Determine the (x, y) coordinate at the center of the cell enclosing the given text.  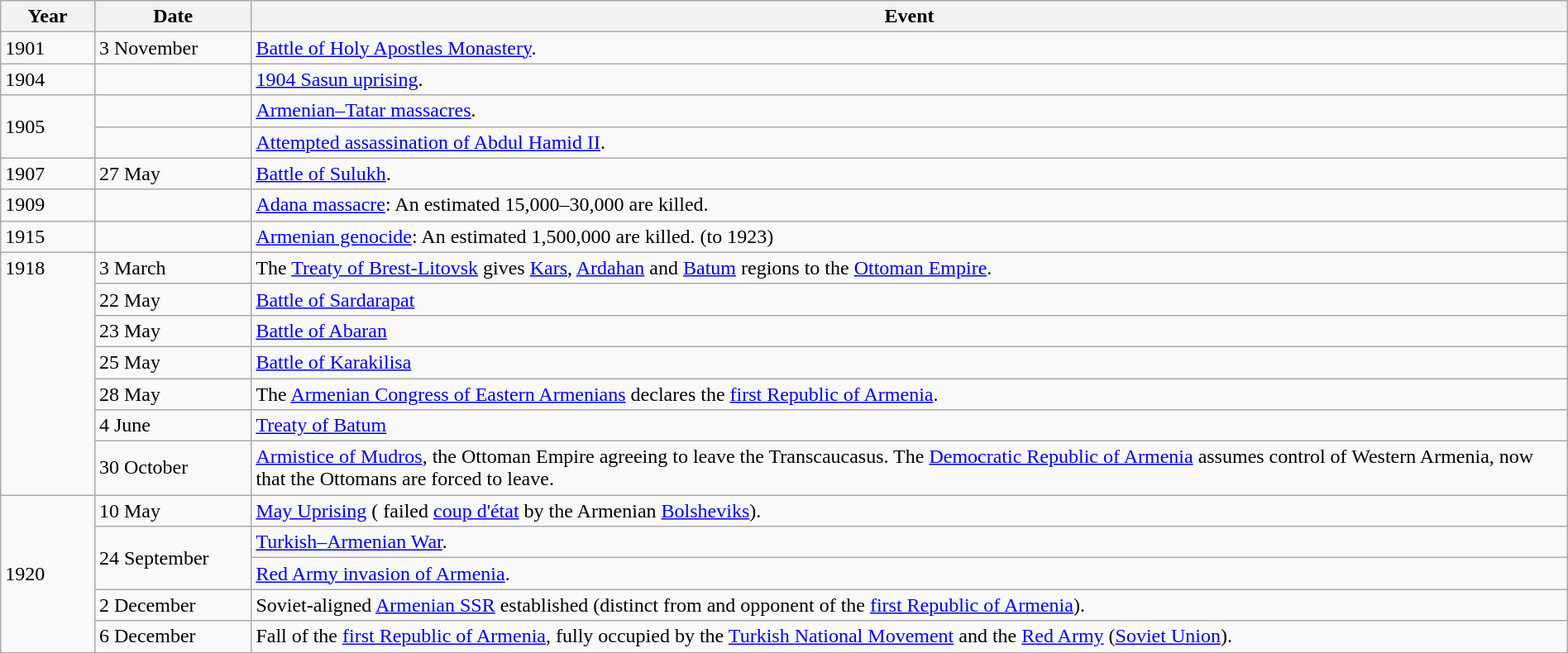
Red Army invasion of Armenia. (910, 574)
Year (48, 17)
22 May (172, 299)
1904 Sasun uprising. (910, 79)
Armenian genocide: An estimated 1,500,000 are killed. (to 1923) (910, 236)
28 May (172, 394)
Battle of Holy Apostles Monastery. (910, 48)
1918 (48, 374)
4 June (172, 426)
2 December (172, 605)
Date (172, 17)
3 March (172, 268)
Event (910, 17)
1901 (48, 48)
23 May (172, 331)
6 December (172, 636)
1907 (48, 174)
Battle of Sulukh. (910, 174)
3 November (172, 48)
27 May (172, 174)
May Uprising ( failed coup d'état by the Armenian Bolsheviks). (910, 511)
Treaty of Batum (910, 426)
Turkish–Armenian War. (910, 542)
1905 (48, 126)
1915 (48, 236)
10 May (172, 511)
Adana massacre: An estimated 15,000–30,000 are killed. (910, 205)
Soviet-aligned Armenian SSR established (distinct from and opponent of the first Republic of Armenia). (910, 605)
Battle of Karakilisa (910, 362)
The Treaty of Brest-Litovsk gives Kars, Ardahan and Batum regions to the Ottoman Empire. (910, 268)
Battle of Abaran (910, 331)
25 May (172, 362)
The Armenian Congress of Eastern Armenians declares the first Republic of Armenia. (910, 394)
1920 (48, 574)
1904 (48, 79)
24 September (172, 558)
30 October (172, 468)
Fall of the first Republic of Armenia, fully occupied by the Turkish National Movement and the Red Army (Soviet Union). (910, 636)
Battle of Sardarapat (910, 299)
1909 (48, 205)
Armenian–Tatar massacres. (910, 111)
Attempted assassination of Abdul Hamid II. (910, 142)
